Capture the cell that displays the provided text and extract its (X, Y) central coordinate. 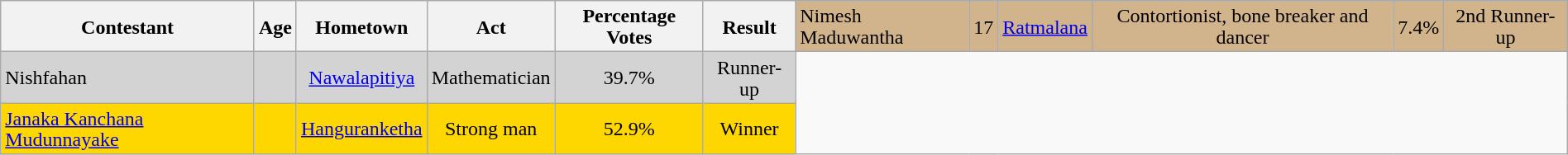
Result (749, 26)
Nawalapitiya (361, 77)
52.9% (629, 129)
Age (275, 26)
Ratmalana (1045, 26)
Strong man (491, 129)
17 (984, 26)
Janaka Kanchana Mudunnayake (127, 129)
39.7% (629, 77)
7.4% (1419, 26)
Runner-up (749, 77)
Contestant (127, 26)
Contortionist, bone breaker and dancer (1242, 26)
Act (491, 26)
Winner (749, 129)
Nishfahan (127, 77)
Percentage Votes (629, 26)
Hometown (361, 26)
2nd Runner-up (1506, 26)
Nimesh Maduwantha (882, 26)
Hanguranketha (361, 129)
Mathematician (491, 77)
